Return (x, y) of the center of cell containing provided text 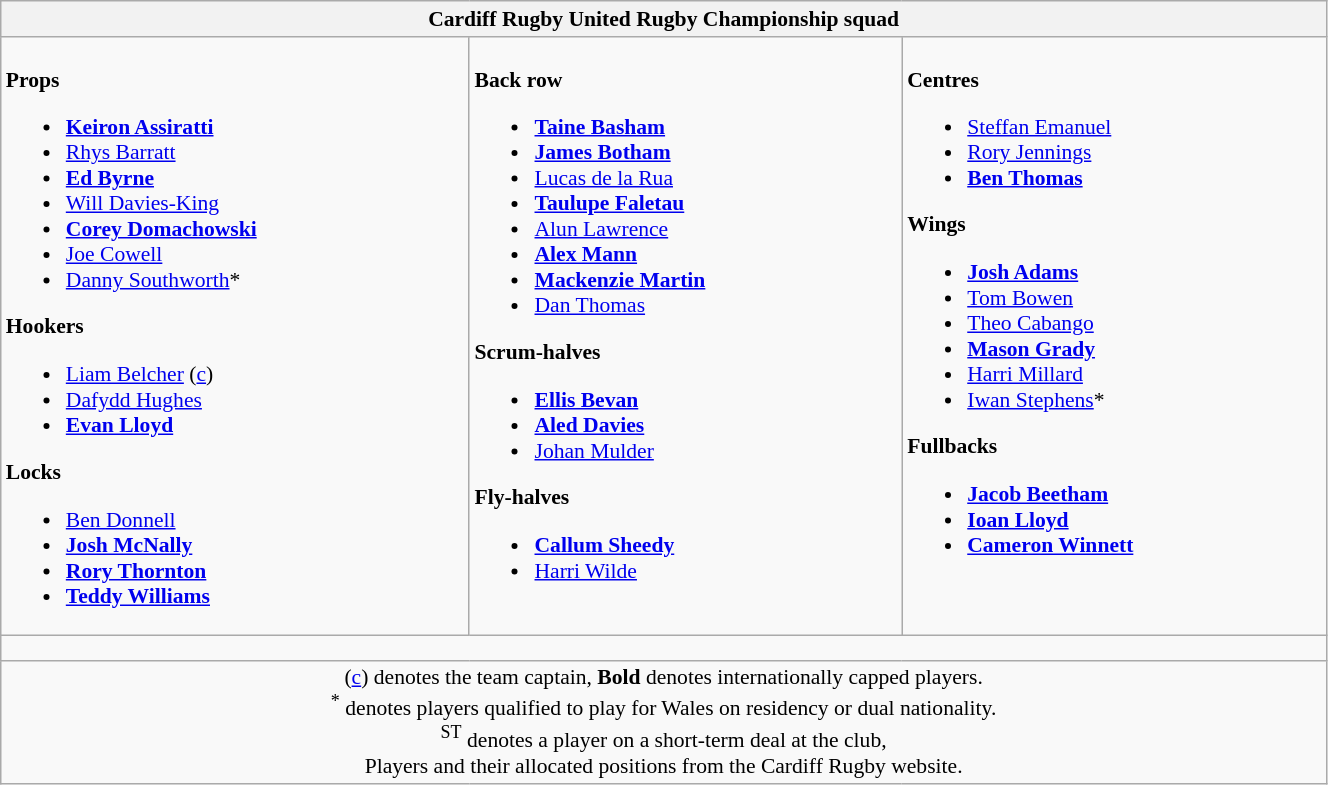
Cardiff Rugby United Rugby Championship squad (664, 19)
